Return [x, y] of the center of cell containing provided text 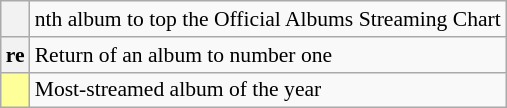
re [16, 55]
Most-streamed album of the year [268, 90]
nth album to top the Official Albums Streaming Chart [268, 19]
Return of an album to number one [268, 55]
